Search for the cell housing the specified text and yield its (X, Y) center coordinate. 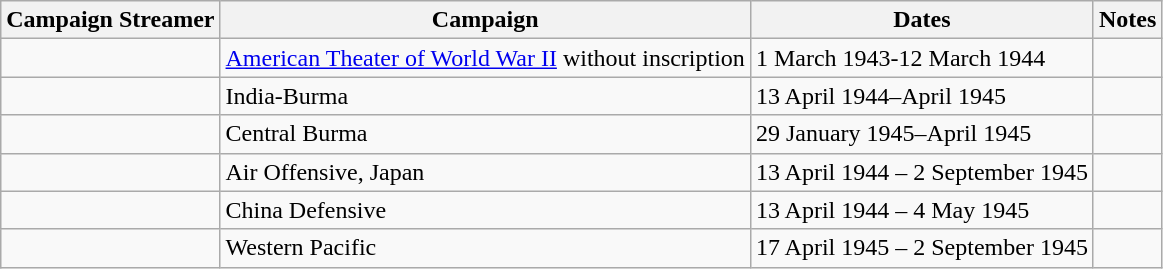
India-Burma (485, 96)
13 April 1944 – 4 May 1945 (922, 210)
Campaign (485, 20)
13 April 1944–April 1945 (922, 96)
17 April 1945 – 2 September 1945 (922, 248)
Western Pacific (485, 248)
Dates (922, 20)
Air Offensive, Japan (485, 172)
Campaign Streamer (110, 20)
1 March 1943-12 March 1944 (922, 58)
Central Burma (485, 134)
29 January 1945–April 1945 (922, 134)
Notes (1127, 20)
American Theater of World War II without inscription (485, 58)
13 April 1944 – 2 September 1945 (922, 172)
China Defensive (485, 210)
